Extract the (X, Y) coordinate from the center of the cell holding the provided text.  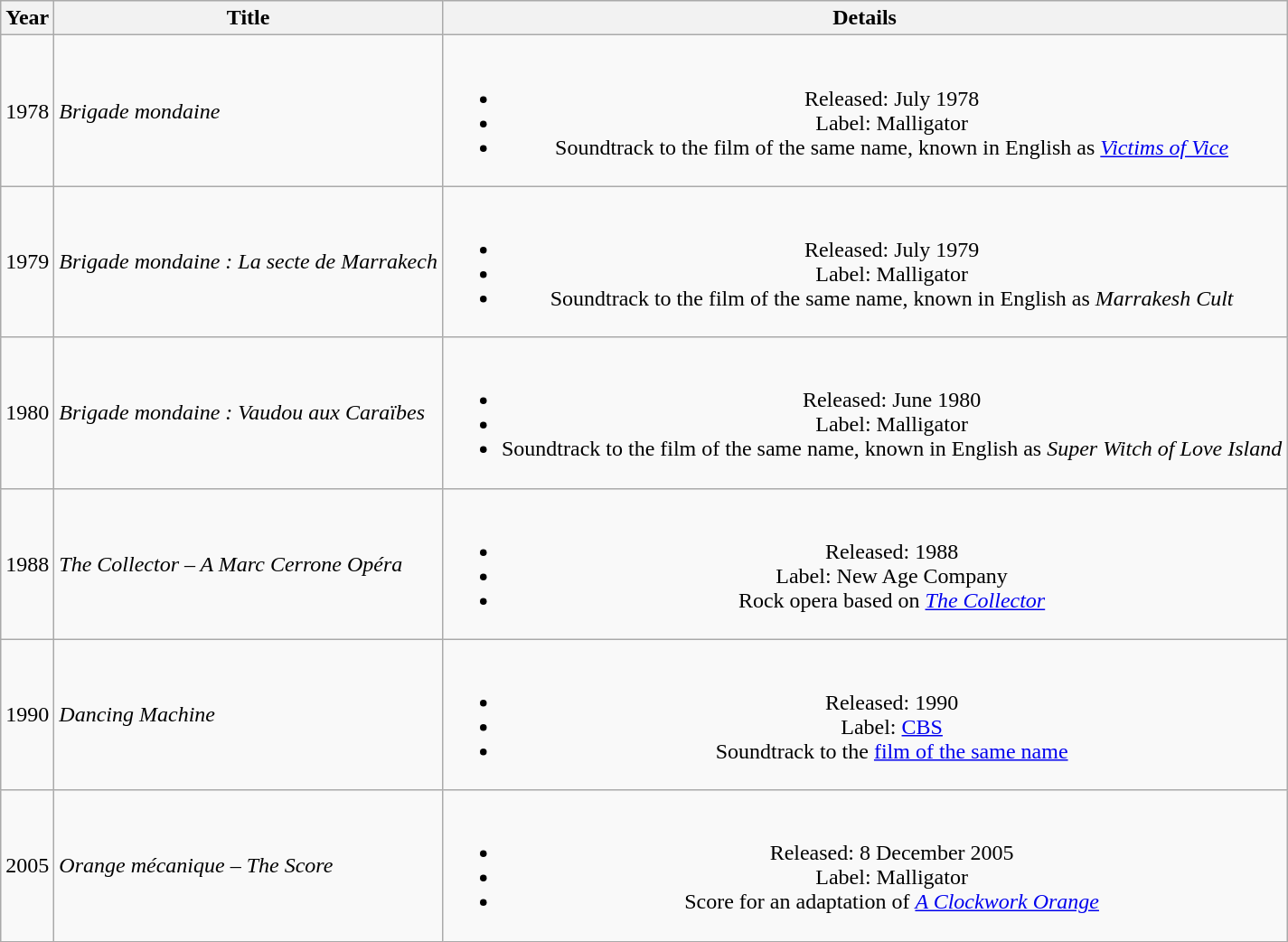
Released: July 1979Label: MalligatorSoundtrack to the film of the same name, known in English as Marrakesh Cult (864, 262)
Brigade mondaine (249, 110)
Brigade mondaine : Vaudou aux Caraïbes (249, 412)
Details (864, 18)
Released: 1990Label: CBSSoundtrack to the film of the same name (864, 714)
Released: July 1978Label: MalligatorSoundtrack to the film of the same name, known in English as Victims of Vice (864, 110)
Released: 8 December 2005Label: MalligatorScore for an adaptation of A Clockwork Orange (864, 866)
1979 (27, 262)
Title (249, 18)
1988 (27, 564)
Brigade mondaine : La secte de Marrakech (249, 262)
1978 (27, 110)
Released: 1988Label: New Age CompanyRock opera based on The Collector (864, 564)
The Collector – A Marc Cerrone Opéra (249, 564)
Orange mécanique – The Score (249, 866)
Dancing Machine (249, 714)
2005 (27, 866)
1990 (27, 714)
Year (27, 18)
1980 (27, 412)
Released: June 1980Label: MalligatorSoundtrack to the film of the same name, known in English as Super Witch of Love Island (864, 412)
